Pinpoint the cell where the given text exists, returning its [X, Y] midpoint coordinate. 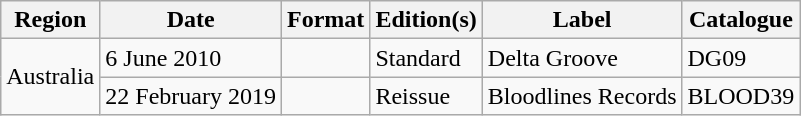
Date [191, 20]
Australia [50, 77]
22 February 2019 [191, 96]
Delta Groove [582, 58]
Region [50, 20]
Reissue [426, 96]
Bloodlines Records [582, 96]
Edition(s) [426, 20]
6 June 2010 [191, 58]
DG09 [741, 58]
Label [582, 20]
Catalogue [741, 20]
BLOOD39 [741, 96]
Format [326, 20]
Standard [426, 58]
